For the text-containing cell, return its midpoint in (x, y) coordinate format. 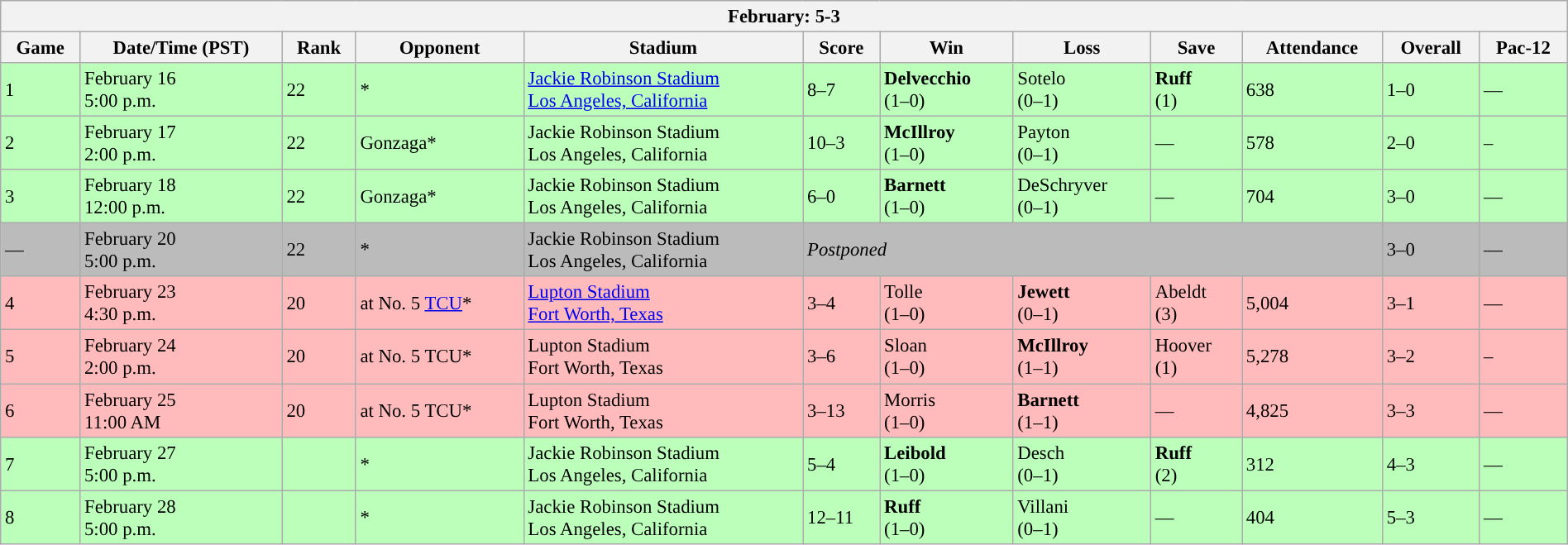
7 (41, 463)
Barnett(1–0) (946, 197)
Delvecchio (1–0) (946, 89)
Win (946, 47)
Save (1196, 47)
Morris(1–0) (946, 410)
February: 5-3 (784, 17)
6 (41, 410)
February 242:00 p.m. (181, 357)
February 285:00 p.m. (181, 518)
8 (41, 518)
February 2511:00 AM (181, 410)
Date/Time (PST) (181, 47)
McIllroy(1–0) (946, 144)
February 172:00 p.m. (181, 144)
3–6 (842, 357)
3–2 (1431, 357)
Payton(0–1) (1082, 144)
5,004 (1312, 303)
Rank (319, 47)
5–3 (1431, 518)
12–11 (842, 518)
404 (1312, 518)
Game (41, 47)
McIllroy(1–1) (1082, 357)
3–13 (842, 410)
1–0 (1431, 89)
Ruff(1–0) (946, 518)
Sotelo (0–1) (1082, 89)
February 165:00 p.m. (181, 89)
Tolle(1–0) (946, 303)
Ruff(2) (1196, 463)
Villani(0–1) (1082, 518)
5,278 (1312, 357)
3 (41, 197)
Hoover(1) (1196, 357)
Pac-12 (1523, 47)
Loss (1082, 47)
3–3 (1431, 410)
704 (1312, 197)
6–0 (842, 197)
Leibold (1–0) (946, 463)
2 (41, 144)
578 (1312, 144)
1 (41, 89)
8–7 (842, 89)
Overall (1431, 47)
Attendance (1312, 47)
Stadium (663, 47)
3–1 (1431, 303)
Barnett (1–1) (1082, 410)
4 (41, 303)
Sloan(1–0) (946, 357)
4–3 (1431, 463)
February 1812:00 p.m. (181, 197)
DeSchryver(0–1) (1082, 197)
5–4 (842, 463)
2–0 (1431, 144)
Score (842, 47)
638 (1312, 89)
Jewett(0–1) (1082, 303)
312 (1312, 463)
Opponent (440, 47)
February 275:00 p.m. (181, 463)
Abeldt (3) (1196, 303)
10–3 (842, 144)
February 205:00 p.m. (181, 250)
Postponed (1093, 250)
Desch(0–1) (1082, 463)
4,825 (1312, 410)
February 234:30 p.m. (181, 303)
5 (41, 357)
3–4 (842, 303)
Ruff (1) (1196, 89)
